Find where the given text appears and provide that cell's center as (x, y) coordinate. 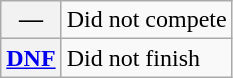
Did not compete (146, 20)
Did not finish (146, 58)
— (31, 20)
DNF (31, 58)
